For the text-containing cell, return its midpoint in (X, Y) coordinate format. 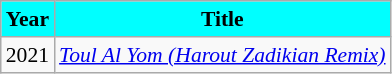
Toul Al Yom (Harout Zadikian Remix) (222, 55)
Year (28, 19)
Title (222, 19)
2021 (28, 55)
